Locate the cell with the specified text and output its (x, y) center coordinate. 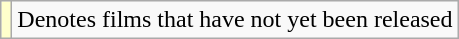
Denotes films that have not yet been released (235, 20)
